Extract the [x, y] coordinate from the center of the cell holding the provided text.  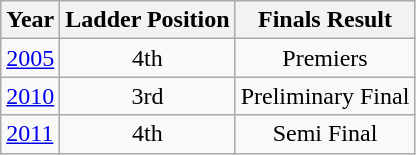
2005 [30, 58]
Year [30, 20]
Premiers [325, 58]
Semi Final [325, 134]
2011 [30, 134]
Ladder Position [148, 20]
3rd [148, 96]
Preliminary Final [325, 96]
Finals Result [325, 20]
2010 [30, 96]
